Locate the cell with the specified text and output its [x, y] center coordinate. 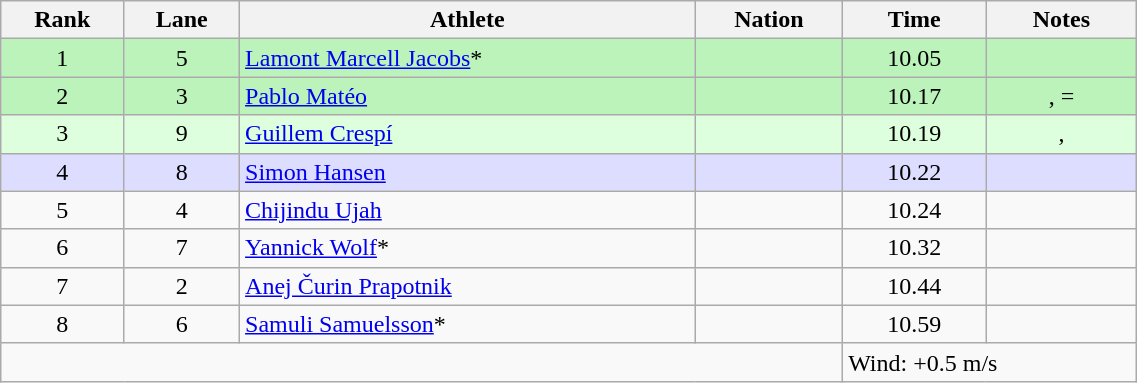
Anej Čurin Prapotnik [468, 286]
10.05 [914, 58]
Nation [769, 20]
Simon Hansen [468, 172]
Lane [182, 20]
10.24 [914, 210]
Lamont Marcell Jacobs* [468, 58]
Yannick Wolf* [468, 248]
Chijindu Ujah [468, 210]
Athlete [468, 20]
10.17 [914, 96]
10.44 [914, 286]
Pablo Matéo [468, 96]
10.59 [914, 324]
Time [914, 20]
10.32 [914, 248]
, = [1062, 96]
9 [182, 134]
Samuli Samuelsson* [468, 324]
, [1062, 134]
Wind: +0.5 m/s [990, 362]
10.19 [914, 134]
Rank [62, 20]
1 [62, 58]
10.22 [914, 172]
Guillem Crespí [468, 134]
Notes [1062, 20]
